Scan for the cell matching the given text and deliver its [X, Y] coordinate at center. 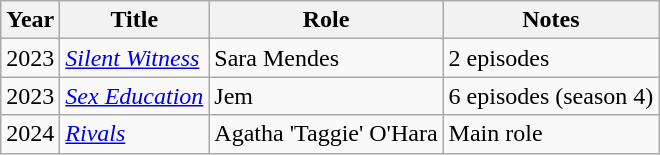
Sex Education [134, 96]
6 episodes (season 4) [551, 96]
Rivals [134, 134]
2 episodes [551, 58]
Silent Witness [134, 58]
Title [134, 20]
Notes [551, 20]
Agatha 'Taggie' O'Hara [326, 134]
Jem [326, 96]
2024 [30, 134]
Main role [551, 134]
Sara Mendes [326, 58]
Role [326, 20]
Year [30, 20]
